Search for the cell housing the specified text and yield its (X, Y) center coordinate. 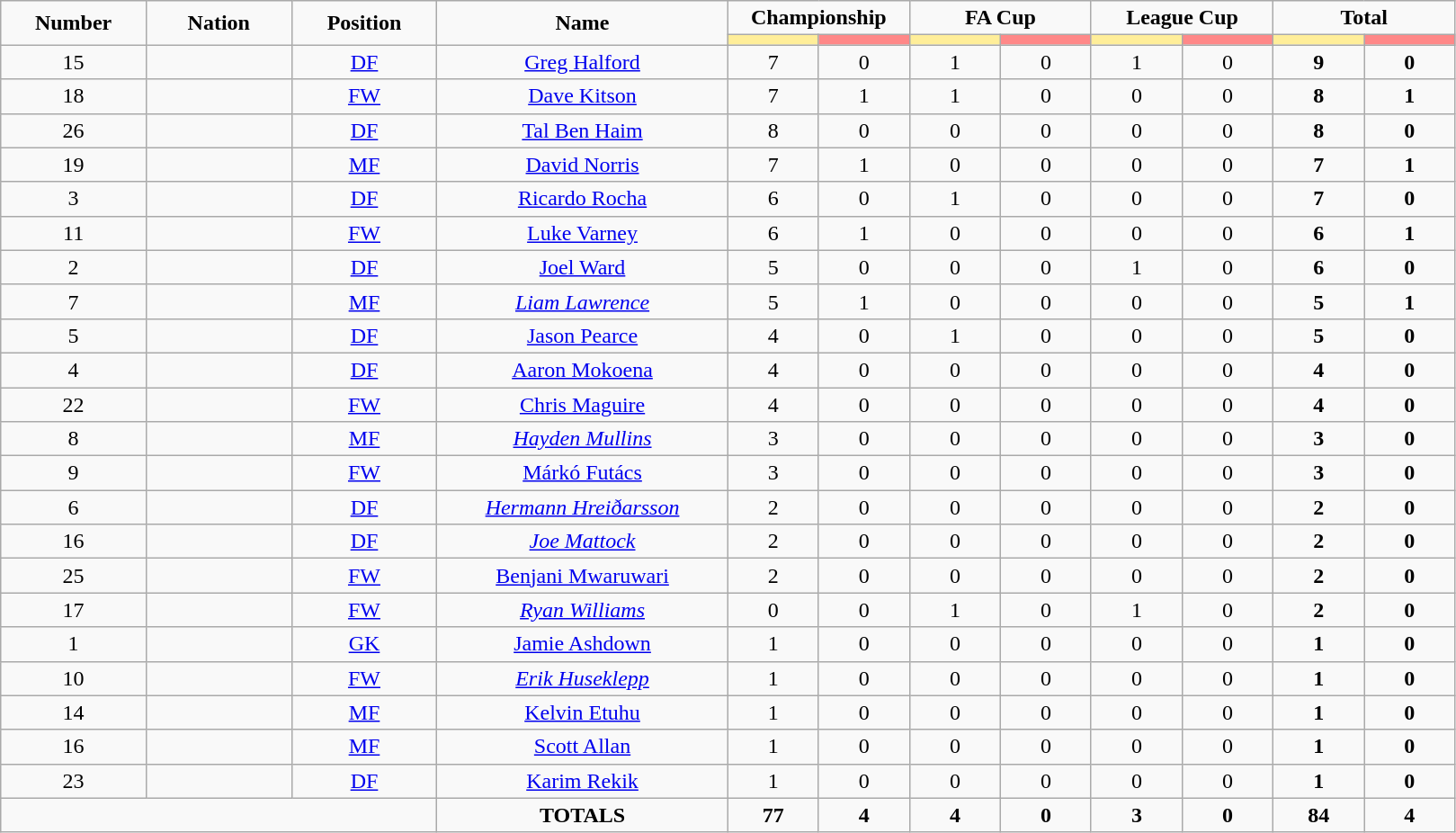
15 (74, 62)
11 (74, 233)
Dave Kitson (583, 96)
Benjani Mwaruwari (583, 576)
Joe Mattock (583, 542)
Liam Lawrence (583, 301)
Hermann Hreiðarsson (583, 507)
18 (74, 96)
TOTALS (583, 815)
25 (74, 576)
Jamie Ashdown (583, 644)
Joel Ward (583, 267)
Karim Rekik (583, 781)
Luke Varney (583, 233)
17 (74, 610)
Aaron Mokoena (583, 370)
Scott Allan (583, 747)
Erik Huseklepp (583, 678)
Hayden Mullins (583, 439)
Márkó Futács (583, 473)
League Cup (1182, 18)
14 (74, 712)
26 (74, 130)
Greg Halford (583, 62)
Position (364, 23)
David Norris (583, 165)
FA Cup (1000, 18)
84 (1318, 815)
Championship (818, 18)
Chris Maguire (583, 404)
19 (74, 165)
Ricardo Rocha (583, 199)
Tal Ben Haim (583, 130)
Nation (219, 23)
Name (583, 23)
Number (74, 23)
10 (74, 678)
Kelvin Etuhu (583, 712)
Total (1364, 18)
Jason Pearce (583, 336)
Ryan Williams (583, 610)
22 (74, 404)
23 (74, 781)
77 (773, 815)
GK (364, 644)
